Return [x, y] of the center of cell containing provided text 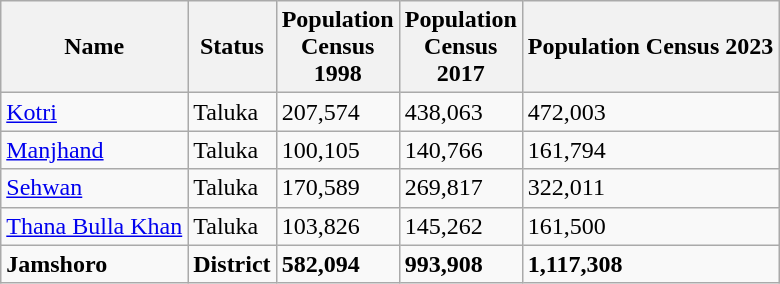
161,500 [650, 226]
PopulationCensus1998 [338, 47]
993,908 [460, 264]
Sehwan [94, 188]
Name [94, 47]
PopulationCensus2017 [460, 47]
Thana Bulla Khan [94, 226]
207,574 [338, 112]
472,003 [650, 112]
269,817 [460, 188]
582,094 [338, 264]
103,826 [338, 226]
Population Census 2023 [650, 47]
District [232, 264]
1,117,308 [650, 264]
170,589 [338, 188]
140,766 [460, 150]
322,011 [650, 188]
100,105 [338, 150]
Status [232, 47]
161,794 [650, 150]
Manjhand [94, 150]
Kotri [94, 112]
438,063 [460, 112]
145,262 [460, 226]
Jamshoro [94, 264]
